Output the [x, y] coordinate of the center of the cell containing the given text.  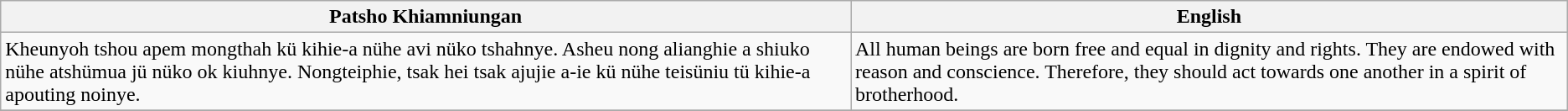
English [1210, 17]
Patsho Khiamniungan [426, 17]
